Search for the cell housing the specified text and yield its (x, y) center coordinate. 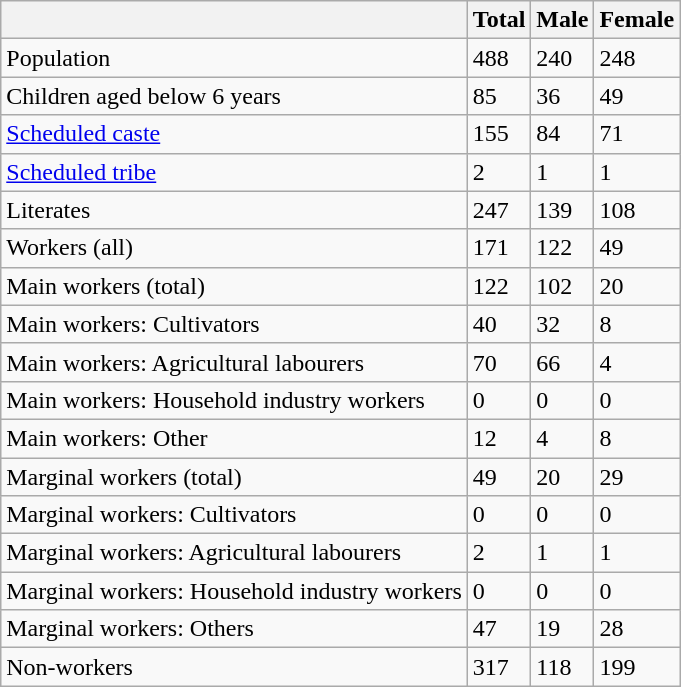
118 (562, 667)
32 (562, 324)
171 (499, 248)
Non-workers (234, 667)
66 (562, 362)
Population (234, 58)
Main workers (total) (234, 286)
Marginal workers: Agricultural labourers (234, 553)
248 (637, 58)
488 (499, 58)
12 (499, 438)
Male (562, 20)
71 (637, 134)
36 (562, 96)
Scheduled caste (234, 134)
Marginal workers (total) (234, 477)
Total (499, 20)
Main workers: Agricultural labourers (234, 362)
102 (562, 286)
Literates (234, 210)
317 (499, 667)
85 (499, 96)
247 (499, 210)
199 (637, 667)
47 (499, 629)
70 (499, 362)
Main workers: Cultivators (234, 324)
Marginal workers: Household industry workers (234, 591)
29 (637, 477)
240 (562, 58)
28 (637, 629)
Workers (all) (234, 248)
84 (562, 134)
Main workers: Household industry workers (234, 400)
Scheduled tribe (234, 172)
Marginal workers: Cultivators (234, 515)
139 (562, 210)
155 (499, 134)
Marginal workers: Others (234, 629)
108 (637, 210)
Children aged below 6 years (234, 96)
19 (562, 629)
Main workers: Other (234, 438)
Female (637, 20)
40 (499, 324)
